Search for the cell housing the specified text and yield its (X, Y) center coordinate. 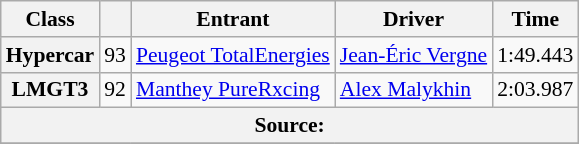
Time (535, 19)
Jean-Éric Vergne (414, 55)
Driver (414, 19)
Manthey PureRxcing (233, 90)
Hypercar (50, 55)
93 (115, 55)
1:49.443 (535, 55)
Source: (290, 126)
Alex Malykhin (414, 90)
Class (50, 19)
LMGT3 (50, 90)
Entrant (233, 19)
Peugeot TotalEnergies (233, 55)
2:03.987 (535, 90)
92 (115, 90)
